Extract the [x, y] coordinate from the center of the cell holding the provided text.  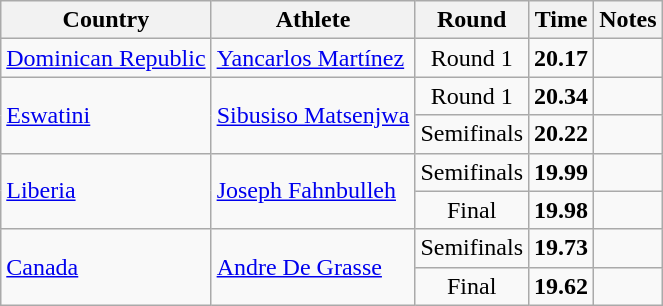
20.17 [562, 58]
Canada [106, 267]
Sibusiso Matsenjwa [313, 115]
Liberia [106, 191]
19.98 [562, 210]
Country [106, 20]
Andre De Grasse [313, 267]
Athlete [313, 20]
19.73 [562, 248]
Dominican Republic [106, 58]
20.34 [562, 96]
19.99 [562, 172]
20.22 [562, 134]
Round [472, 20]
Joseph Fahnbulleh [313, 191]
19.62 [562, 286]
Yancarlos Martínez [313, 58]
Eswatini [106, 115]
Time [562, 20]
Notes [628, 20]
